Scan for the cell matching the given text and deliver its [X, Y] coordinate at center. 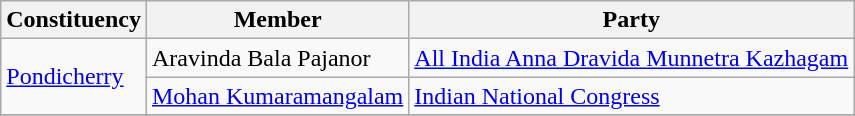
Party [632, 20]
Constituency [74, 20]
Pondicherry [74, 77]
Indian National Congress [632, 96]
Member [277, 20]
Mohan Kumaramangalam [277, 96]
Aravinda Bala Pajanor [277, 58]
All India Anna Dravida Munnetra Kazhagam [632, 58]
